Extract the [X, Y] coordinate from the center of the cell holding the provided text.  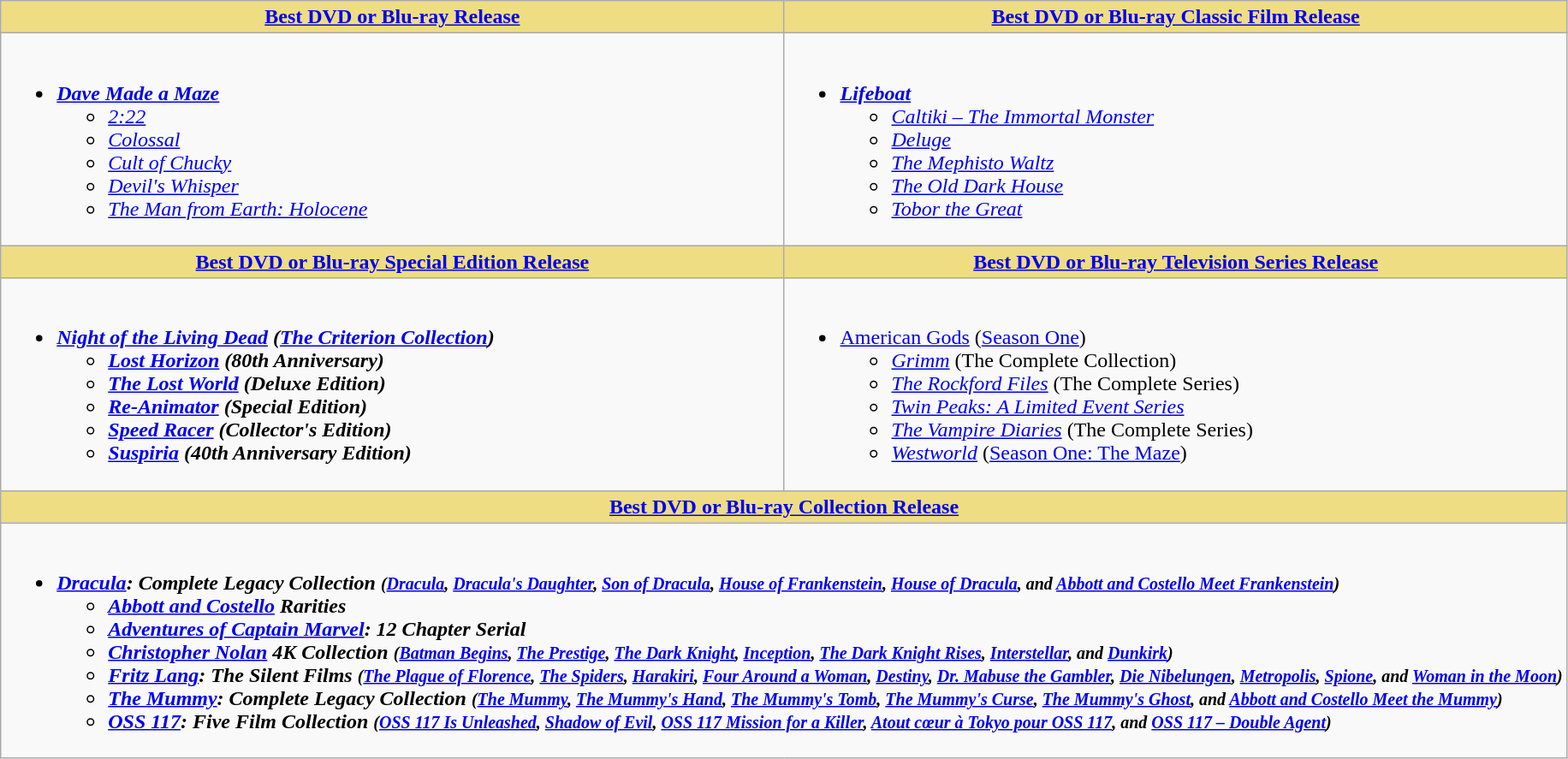
Best DVD or Blu-ray Special Edition Release [392, 262]
Best DVD or Blu-ray Classic Film Release [1176, 17]
Best DVD or Blu-ray Collection Release [784, 507]
LifeboatCaltiki – The Immortal MonsterDelugeThe Mephisto WaltzThe Old Dark HouseTobor the Great [1176, 139]
Best DVD or Blu-ray Television Series Release [1176, 262]
Best DVD or Blu-ray Release [392, 17]
Dave Made a Maze2:22ColossalCult of ChuckyDevil's WhisperThe Man from Earth: Holocene [392, 139]
